Return the [X, Y] coordinate for the center point of the cell that contains the specified text.  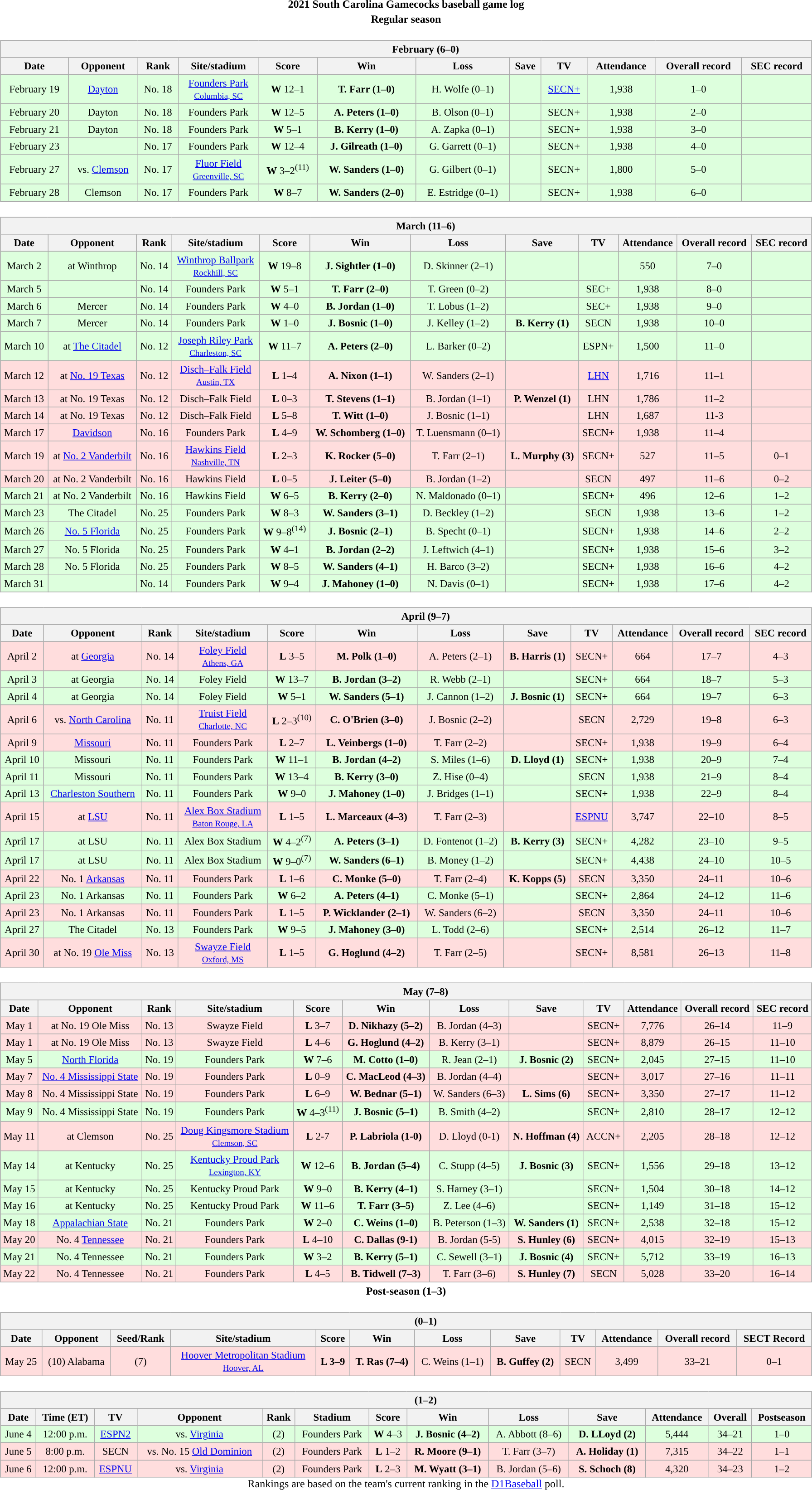
W. Schomberg (1–0) [360, 432]
L 4–6 [318, 1043]
C. O'Brien (3–0) [367, 720]
March 7 [24, 323]
W. Sanders (6–1) [367, 860]
Appalachian State [90, 1223]
May (7–8) [406, 991]
B. Jordan (1–1) [458, 398]
J. Bosnic (4–2) [448, 1434]
March (11–6) [406, 225]
J. Bridges (1–1) [460, 794]
Overall [730, 1417]
(10) Alabama [76, 1362]
B. Jordan (4–4) [469, 1077]
5,444 [677, 1434]
J. Gilreath (1–0) [367, 146]
B. Kerry (3) [537, 841]
23–10 [711, 841]
B. Kerry (2–0) [360, 496]
34–22 [730, 1451]
B. Jordan (1–2) [458, 479]
J. Bosnic (4) [546, 1257]
L 1–4 [285, 375]
1,556 [652, 1165]
M. Wyatt (3–1) [448, 1468]
vs. No. 15 Old Dominion [199, 1451]
28–18 [717, 1136]
S. Hunley (7) [546, 1274]
B. Kerry (1) [542, 323]
10–5 [780, 860]
P. Wenzel (1) [542, 398]
B. Money (1–2) [460, 860]
11–9 [782, 1025]
8,581 [643, 953]
Stadium [332, 1417]
Truist FieldCharlotte, NC [223, 720]
March 20 [24, 479]
M. Polk (1–0) [367, 656]
26–15 [717, 1043]
16–6 [714, 566]
A. Nixon (1–1) [360, 375]
T. Lobus (1–2) [458, 306]
S. Miles (1–6) [460, 760]
W 13–7 [292, 679]
at Winthrop [92, 266]
B. Jordan (5–4) [386, 1165]
17–6 [714, 583]
May 20 [19, 1240]
March 28 [24, 566]
Swayze FieldOxford, MS [223, 953]
4,015 [652, 1240]
W 11–1 [292, 760]
February 21 [34, 130]
8,879 [652, 1043]
6–4 [780, 743]
Davidson [92, 432]
Foley FieldAthens, GA [223, 656]
Hoover Metropolitan StadiumHoover, AL [243, 1362]
11–0 [714, 346]
W 11–7 [285, 346]
W 12–4 [287, 146]
L 1–2 [388, 1451]
A. Abbott (8–6) [528, 1434]
Seed/Rank [140, 1338]
Alex Box StadiumBaton Rouge, LA [223, 817]
3–2 [781, 549]
J. Mahoney (3–0) [367, 930]
26–12 [711, 930]
T. Farr (3–5) [386, 1205]
W. Bednar (5–1) [386, 1094]
March 10 [24, 346]
L. Marceaux (4–3) [367, 817]
27–16 [717, 1077]
1,149 [652, 1205]
B. Tidwell (7–3) [386, 1274]
W. Sanders (2–0) [367, 193]
8:00 p.m. [65, 1451]
North Florida [90, 1060]
J. Bosnic (1–0) [360, 323]
L 1–6 [292, 878]
550 [648, 266]
May 14 [19, 1165]
31–18 [717, 1205]
11–1 [714, 375]
L. Murphy (3) [542, 456]
14–6 [714, 531]
11-3 [714, 416]
May 5 [19, 1060]
1,687 [648, 416]
March 31 [24, 583]
A. Peters (4–1) [367, 895]
11–7 [780, 930]
SECT Record [774, 1338]
11–4 [714, 432]
W. Sanders (5–1) [367, 696]
W 12–1 [287, 89]
7,776 [652, 1025]
March 12 [24, 375]
M. Cotto (1–0) [386, 1060]
T. Farr (1–0) [367, 89]
15–13 [782, 1240]
J. Bosnic (5–1) [386, 1111]
B. Kerry (1–0) [367, 130]
February 27 [34, 170]
11–2 [714, 398]
11–11 [782, 1077]
5–3 [780, 679]
L. Barker (0–2) [458, 346]
D. Beckley (1–2) [458, 513]
3,747 [643, 817]
April 15 [22, 817]
April 4 [22, 696]
Clemson [103, 193]
Postseason [782, 1417]
W 3–2 [318, 1257]
K. Kopps (5) [537, 878]
March 27 [24, 549]
5,028 [652, 1274]
T. Witt (1–0) [360, 416]
7–4 [780, 760]
W 4–3 [388, 1434]
12–6 [714, 496]
16–14 [782, 1274]
W 2–0 [318, 1223]
14–12 [782, 1189]
2,205 [652, 1136]
May 11 [19, 1136]
2,729 [643, 720]
2,864 [643, 895]
May 7 [19, 1077]
February 19 [34, 89]
L 6–9 [318, 1094]
March 23 [24, 513]
W 4–1 [285, 549]
2,538 [652, 1223]
May 22 [19, 1274]
C. Monke (5–1) [460, 895]
T. Farr (3–7) [528, 1451]
10–0 [714, 323]
W. Sanders (1–0) [367, 170]
N. Maldonado (0–1) [458, 496]
9–5 [780, 841]
2,514 [643, 930]
1,500 [648, 346]
27–17 [717, 1094]
G. Gilbert (0–1) [463, 170]
B. Kerry (4–1) [386, 1189]
T. Farr (2–2) [460, 743]
J. Bosnic (2–1) [360, 531]
20–9 [711, 760]
A. Peters (2–1) [460, 656]
L 4–5 [318, 1274]
C. Weins (1–0) [386, 1223]
W 6–5 [285, 496]
L 0–5 [285, 479]
April 30 [22, 953]
C. Stupp (4–5) [469, 1165]
vs. North Carolina [92, 720]
June 6 [18, 1468]
W. Sanders (1) [546, 1223]
May 15 [19, 1189]
L 3–7 [318, 1025]
6–0 [698, 193]
W 4–2(7) [292, 841]
16–13 [782, 1257]
G. Garrett (0–1) [463, 146]
February 28 [34, 193]
W. Sanders (6–3) [469, 1094]
1–1 [782, 1451]
C. Dallas (9-1) [386, 1240]
15–6 [714, 549]
L 0–9 [318, 1077]
8–5 [780, 817]
R. Jean (2–1) [469, 1060]
D. Nikhazy (5–2) [386, 1025]
J. Bosnic (1) [537, 696]
B. Jordan (4–3) [469, 1025]
T. Stevens (1–1) [360, 398]
W 11–6 [318, 1205]
T. Ras (7–4) [382, 1362]
D. Skinner (2–1) [458, 266]
May 18 [19, 1223]
T. Farr (2–3) [460, 817]
1,716 [648, 375]
527 [648, 456]
19–7 [711, 696]
February 20 [34, 112]
A. Peters (1–0) [367, 112]
32–18 [717, 1223]
March 14 [24, 416]
34–21 [730, 1434]
May 25 [21, 1362]
L 3–5 [292, 656]
April 2 [22, 656]
ACCN+ [604, 1136]
J. Bosnic (1–1) [458, 416]
B. Olson (0–1) [463, 112]
N. Hoffman (4) [546, 1136]
E. Estridge (0–1) [463, 193]
(1–2) [406, 1400]
B. Kerry (5–1) [386, 1257]
April 6 [22, 720]
A. Peters (3–1) [367, 841]
Doug Kingsmore StadiumClemson, SC [235, 1136]
L 2–3(10) [292, 720]
B. Guffey (2) [525, 1362]
W 9–4 [285, 583]
33–20 [717, 1274]
2–2 [781, 531]
March 6 [24, 306]
S. Schoch (8) [607, 1468]
W 19–8 [285, 266]
L 3–9 [333, 1362]
13–6 [714, 513]
Z. Hise (0–4) [460, 777]
26–14 [717, 1025]
1,786 [648, 398]
B. Jordan (3–2) [367, 679]
11–5 [714, 456]
B. Peterson (1–3) [469, 1223]
May 16 [19, 1205]
P. Labriola (1-0) [386, 1136]
February 23 [34, 146]
at The Citadel [92, 346]
3–0 [698, 130]
B. Specht (0–1) [458, 531]
March 21 [24, 496]
S. Hunley (6) [546, 1240]
March 2 [24, 266]
W. Sanders (2–1) [458, 375]
27–15 [717, 1060]
2–0 [698, 112]
ESPN+ [598, 346]
May 9 [19, 1111]
R. Webb (2–1) [460, 679]
at Clemson [90, 1136]
19–9 [711, 743]
B. Kerry (3–1) [469, 1043]
H. Wolfe (0–1) [463, 89]
A. Peters (2–0) [360, 346]
33–21 [697, 1362]
D. LLoyd (2) [607, 1434]
W. Sanders (4–1) [360, 566]
J. Bosnic (3) [546, 1165]
April 9 [22, 743]
26–13 [711, 953]
Founders ParkColumbia, SC [218, 89]
4,438 [643, 860]
Kentucky Proud ParkLexington, KY [235, 1165]
Fluor FieldGreenville, SC [218, 170]
34–23 [730, 1468]
J. Sightler (1–0) [360, 266]
29–18 [717, 1165]
February (6–0) [406, 49]
Disch–Falk FieldAustin, TX [216, 375]
0–2 [781, 479]
March 5 [24, 289]
Time (ET) [65, 1417]
A. Zapka (0–1) [463, 130]
22–10 [711, 817]
24–12 [711, 895]
11–12 [782, 1094]
B. Jordan (5–6) [528, 1468]
C. Weins (1–1) [452, 1362]
C. MacLeod (4–3) [386, 1077]
18–7 [711, 679]
T. Luensmann (0–1) [458, 432]
T. Farr (2–4) [460, 878]
4–3 [780, 656]
March 13 [24, 398]
B. Jordan (1–0) [360, 306]
Z. Lee (4–6) [469, 1205]
L 4–10 [318, 1240]
March 19 [24, 456]
K. Rocker (5–0) [360, 456]
33–19 [717, 1257]
2,810 [652, 1111]
March 26 [24, 531]
W. Sanders (3–1) [360, 513]
B. Jordan (5-5) [469, 1240]
4,320 [677, 1468]
W 8–7 [287, 193]
Joseph Riley ParkCharleston, SC [216, 346]
S. Harney (3–1) [469, 1189]
N. Davis (0–1) [458, 583]
R. Moore (9–1) [448, 1451]
April 10 [22, 760]
May 21 [19, 1257]
March 17 [24, 432]
W 8–3 [285, 513]
W 12–6 [318, 1165]
W 12–5 [287, 112]
T. Green (0–2) [458, 289]
June 4 [18, 1434]
April (9–7) [406, 616]
2,045 [652, 1060]
496 [648, 496]
W 3–2(11) [287, 170]
497 [648, 479]
(7) [140, 1362]
D. Lloyd (0-1) [469, 1136]
W. Sanders (6–2) [460, 912]
11–8 [780, 953]
W 4–3(11) [318, 1111]
B. Kerry (3–0) [367, 777]
T. Farr (3–6) [469, 1274]
7–0 [714, 266]
C. Sewell (3–1) [469, 1257]
P. Wicklander (2–1) [367, 912]
1,504 [652, 1189]
April 11 [22, 777]
B. Smith (4–2) [469, 1111]
5,712 [652, 1257]
H. Barco (3–2) [458, 566]
9–0 [714, 306]
J. Bosnic (2–2) [460, 720]
13–12 [782, 1165]
1,800 [621, 170]
30–18 [717, 1189]
T. Farr (2–5) [460, 953]
3,499 [627, 1362]
B. Harris (1) [537, 656]
May 8 [19, 1094]
April 3 [22, 679]
3,017 [652, 1077]
D. Lloyd (1) [537, 760]
21–9 [711, 777]
B. Jordan (2–2) [360, 549]
T. Farr (2–1) [458, 456]
W 6–2 [292, 895]
19–8 [711, 720]
W 13–4 [292, 777]
Winthrop BallparkRockhill, SC [216, 266]
Charleston Southern [92, 794]
22–9 [711, 794]
June 5 [18, 1451]
7,315 [677, 1451]
Hawkins FieldNashville, TN [216, 456]
April 27 [22, 930]
4,282 [643, 841]
L. Sims (6) [546, 1094]
28–17 [717, 1111]
W 4–0 [285, 306]
J. Bosnic (2) [546, 1060]
A. Holiday (1) [607, 1451]
L 2–7 [292, 743]
W 9–8(14) [285, 531]
J. Leiter (5–0) [360, 479]
L 2-7 [318, 1136]
C. Monke (5–0) [367, 878]
April 13 [22, 794]
24–10 [711, 860]
L 4–9 [285, 432]
L. Todd (2–6) [460, 930]
32–19 [717, 1240]
vs. Clemson [103, 170]
17–7 [711, 656]
ESPN2 [116, 1434]
L 0–3 [285, 398]
W 8–5 [285, 566]
(0–1) [406, 1321]
J. Kelley (1–2) [458, 323]
W 9–5 [292, 930]
W 9–0(7) [292, 860]
5–0 [698, 170]
8–0 [714, 289]
April 22 [22, 878]
B. Jordan (4–2) [367, 760]
W 1–0 [285, 323]
T. Farr (2–0) [360, 289]
D. Fontenot (1–2) [460, 841]
4–0 [698, 146]
L 5–8 [285, 416]
W 7–6 [318, 1060]
L. Veinbergs (1–0) [367, 743]
J. Leftwich (4–1) [458, 549]
J. Cannon (1–2) [460, 696]
